Scan for the cell matching the given text and deliver its [x, y] coordinate at center. 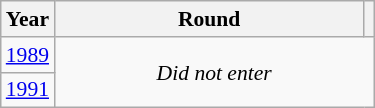
1991 [28, 90]
Round [209, 19]
1989 [28, 55]
Did not enter [214, 72]
Year [28, 19]
